Provide the [X, Y] coordinate of the cell's center where the given text is located.  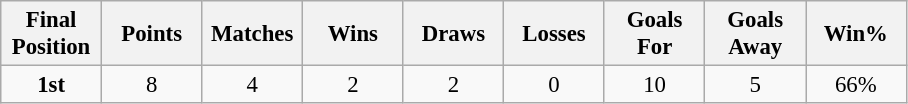
Goals Away [756, 34]
66% [856, 85]
8 [152, 85]
Win% [856, 34]
Matches [252, 34]
0 [554, 85]
Wins [354, 34]
Goals For [654, 34]
4 [252, 85]
Points [152, 34]
Final Position [52, 34]
1st [52, 85]
Draws [454, 34]
10 [654, 85]
5 [756, 85]
Losses [554, 34]
